Identify which cell holds the provided text, then report its (x, y) central coordinate. 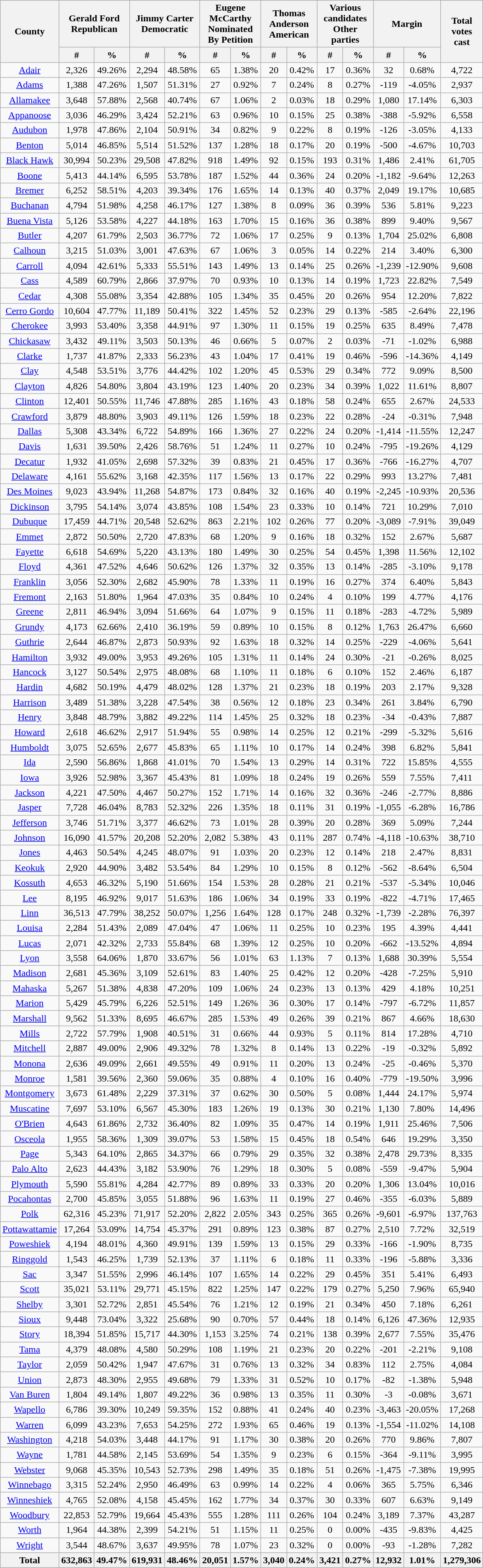
60.79% (112, 281)
2,503 (147, 236)
3 (274, 251)
7,282 (462, 1545)
59 (215, 627)
39.56% (112, 1078)
Cerro Gordo (30, 311)
Adair (30, 70)
47.83% (182, 537)
90 (215, 1319)
18,394 (77, 1334)
-428 (388, 973)
8.49% (422, 326)
46.04% (112, 808)
Clayton (30, 386)
Grundy (30, 627)
607 (388, 1500)
722 (388, 762)
1.36% (245, 431)
Pocahontas (30, 1199)
-21 (388, 657)
4,245 (147, 853)
47.86% (112, 130)
29,508 (147, 160)
52.98% (112, 777)
3,168 (147, 477)
2,071 (77, 943)
1,153 (215, 1334)
2,399 (147, 1530)
398 (388, 747)
5,948 (462, 1379)
4,710 (462, 1033)
49.09% (112, 1063)
4,176 (462, 597)
Jimmy CarterDemocratic (165, 24)
38,710 (462, 838)
203 (388, 687)
137 (215, 145)
11,857 (462, 1003)
41.05% (112, 462)
1.39% (245, 943)
139 (215, 1244)
5,413 (77, 175)
199 (388, 597)
9.40% (422, 220)
11,746 (147, 401)
4,707 (462, 462)
4,682 (77, 687)
6,558 (462, 115)
655 (388, 401)
3,637 (147, 1545)
-2.28% (422, 913)
4,360 (147, 1244)
Thomas AndersonAmerican (289, 24)
48.80% (112, 416)
45.90% (182, 582)
-2.64% (422, 311)
1,978 (77, 130)
6,595 (147, 175)
-10.63% (422, 838)
3,953 (147, 657)
Wright (30, 1545)
-388 (388, 115)
49.68% (182, 1379)
47.77% (112, 311)
Chickasaw (30, 341)
5,892 (462, 1048)
-4.05% (422, 85)
42.88% (182, 296)
-93 (388, 1545)
89 (215, 1184)
5,126 (77, 220)
54.87% (182, 492)
4,794 (77, 205)
0.96% (245, 115)
46.92% (112, 898)
53 (215, 1139)
1.71% (245, 793)
429 (388, 988)
29,771 (147, 1289)
41.01% (182, 762)
-19 (388, 1048)
2,636 (77, 1063)
19.29% (422, 1139)
44.91% (182, 326)
4,221 (77, 793)
-8.64% (422, 868)
10,685 (462, 190)
12,247 (462, 431)
6,618 (77, 552)
248 (330, 913)
-364 (388, 1455)
64 (215, 612)
29.73% (422, 1154)
287 (330, 838)
74 (274, 1334)
-166 (388, 1244)
1,868 (147, 762)
1,947 (147, 1364)
4,218 (77, 1440)
3,109 (147, 973)
47.54% (182, 702)
51.33% (112, 1018)
55 (215, 732)
Scott (30, 1289)
12,263 (462, 175)
4,207 (77, 236)
19.17% (422, 190)
9,448 (77, 1319)
3,127 (77, 672)
36.77% (182, 236)
0.52% (302, 1379)
58.76% (182, 446)
954 (388, 296)
0.68% (422, 70)
-1,055 (388, 808)
3,189 (388, 1515)
-11.55% (422, 431)
12,401 (77, 401)
0.62% (245, 1093)
374 (388, 582)
0.53% (302, 371)
1,388 (77, 85)
45.54% (182, 1304)
2.17% (422, 687)
4.66% (422, 1018)
48.67% (112, 1545)
0.09% (302, 205)
770 (388, 1440)
11,268 (147, 492)
76,397 (462, 913)
Lee (30, 898)
7.96% (422, 1289)
2,644 (77, 642)
62,316 (77, 1214)
3,776 (147, 371)
3.84% (422, 702)
35,021 (77, 1289)
Total votes cast (462, 32)
County (30, 32)
-562 (388, 868)
10,249 (147, 1409)
57.88% (112, 100)
26.47% (422, 627)
57.79% (112, 1033)
899 (388, 220)
0.06% (358, 1485)
20,208 (147, 838)
-585 (388, 311)
3,350 (462, 1139)
7,948 (462, 416)
2,917 (147, 732)
814 (388, 1033)
2,720 (147, 537)
3,301 (77, 1304)
272 (215, 1425)
-196 (388, 1259)
867 (388, 1018)
61.79% (112, 236)
Osceola (30, 1139)
180 (215, 552)
6,808 (462, 236)
-14.36% (422, 356)
81 (215, 777)
34.37% (182, 1154)
9,108 (462, 1349)
143 (215, 266)
46.25% (112, 1259)
5.41% (422, 1274)
4,826 (77, 386)
O'Brien (30, 1124)
3,354 (147, 296)
-2,245 (388, 492)
53.40% (112, 326)
2,865 (147, 1154)
50.50% (112, 537)
-662 (388, 943)
2,937 (462, 85)
8,500 (462, 371)
3,367 (147, 777)
559 (388, 777)
4,158 (147, 1500)
1.19% (245, 1349)
62.66% (112, 627)
83 (215, 973)
9,068 (77, 1470)
3,347 (77, 1274)
25.68% (182, 1319)
Jefferson (30, 823)
173 (215, 492)
44.30% (182, 1334)
1.15% (245, 1530)
25.02% (422, 236)
52.73% (182, 1470)
5,841 (462, 747)
8,195 (77, 898)
Clarke (30, 356)
9,223 (462, 205)
45 (274, 371)
-6.28% (422, 808)
45.15% (182, 1289)
5,343 (77, 1154)
-3,089 (388, 522)
6,346 (462, 1485)
2,104 (147, 130)
179 (330, 1289)
65,940 (462, 1289)
47.79% (112, 913)
-1,414 (388, 431)
Kossuth (30, 883)
117 (215, 477)
3,903 (147, 416)
721 (388, 507)
50.23% (112, 160)
3.40% (422, 251)
Allamakee (30, 100)
6,493 (462, 1274)
Delaware (30, 477)
6,226 (147, 1003)
3,648 (77, 100)
42.61% (112, 266)
35,476 (462, 1334)
187 (215, 175)
-16.27% (422, 462)
3.25% (245, 1334)
41.57% (112, 838)
555 (215, 1515)
2,326 (77, 70)
Van Buren (30, 1394)
87 (330, 1229)
20,548 (147, 522)
38 (215, 702)
261 (388, 702)
2,732 (147, 1124)
3,228 (147, 702)
3,215 (77, 251)
39.50% (112, 446)
54.21% (182, 1530)
4,227 (147, 220)
52.61% (182, 973)
166 (215, 431)
58 (330, 401)
Appanoose (30, 115)
46.87% (112, 642)
-9,601 (388, 1214)
4,129 (462, 446)
2,722 (77, 1033)
-20.05% (422, 1409)
1.31% (245, 657)
2,333 (147, 356)
-766 (388, 462)
2,089 (147, 928)
-10.93% (422, 492)
40.74% (182, 100)
7,010 (462, 507)
43,287 (462, 1515)
0.44% (302, 1319)
52 (274, 311)
37.31% (182, 1093)
Cedar (30, 296)
9,567 (462, 220)
218 (388, 853)
96 (215, 1199)
450 (388, 1304)
44.17% (182, 1440)
Bremer (30, 190)
1.93% (245, 1425)
9,562 (77, 1018)
6,126 (388, 1319)
8,025 (462, 657)
-1,554 (388, 1425)
-3,463 (388, 1409)
Palo Alto (30, 1169)
2,082 (215, 838)
1.24% (245, 446)
3,448 (147, 1440)
-797 (388, 1003)
45.35% (112, 1470)
635 (388, 326)
863 (215, 522)
6,300 (462, 251)
Cherokee (30, 326)
138 (330, 1334)
49.91% (182, 1244)
46.85% (112, 145)
4,463 (77, 853)
6.40% (422, 582)
36.40% (182, 1124)
52.32% (182, 808)
5.09% (422, 823)
4,894 (462, 943)
55.84% (182, 943)
Sac (30, 1274)
-4.71% (422, 898)
Hamilton (30, 657)
44.14% (112, 175)
4,203 (147, 190)
50.13% (182, 341)
Monona (30, 1063)
Adams (30, 85)
36.19% (182, 627)
71,917 (147, 1214)
Warren (30, 1425)
3,879 (77, 416)
0.82% (245, 130)
14,496 (462, 1108)
4,441 (462, 928)
7.72% (422, 1229)
-596 (388, 356)
51.52% (182, 145)
1.34% (245, 296)
1,309 (147, 1139)
Ringgold (30, 1259)
3,322 (147, 1319)
2,906 (147, 1048)
47.26% (112, 85)
39,049 (462, 522)
1,688 (388, 958)
4,555 (462, 762)
Calhoun (30, 251)
3,996 (462, 1078)
2,681 (77, 973)
-7.25% (422, 973)
298 (215, 1470)
52.51% (182, 1003)
54.14% (112, 507)
4,765 (77, 1500)
-7.38% (422, 1470)
14,754 (147, 1229)
79 (215, 1379)
3,795 (77, 507)
Wapello (30, 1409)
1,870 (147, 958)
37.97% (182, 281)
7,653 (147, 1425)
Louisa (30, 928)
4,653 (77, 883)
Jasper (30, 808)
-4,118 (388, 838)
52.24% (112, 1485)
-0.46% (422, 1063)
41.87% (112, 356)
61.48% (112, 1093)
52.72% (112, 1304)
2,163 (77, 597)
3,001 (147, 251)
Davis (30, 446)
291 (215, 1229)
44.71% (112, 522)
4,643 (77, 1124)
5,843 (462, 582)
10,543 (147, 1470)
2,996 (147, 1274)
1,737 (77, 356)
-82 (388, 1379)
1.13% (302, 958)
4.39% (422, 928)
Sioux (30, 1319)
2,590 (77, 762)
6.82% (422, 747)
12,932 (388, 1560)
Carroll (30, 266)
53.54% (182, 868)
53.09% (112, 1229)
0.05% (302, 251)
56 (215, 958)
Page (30, 1154)
Wayne (30, 1455)
53.11% (112, 1289)
646 (388, 1139)
9,178 (462, 567)
3,182 (147, 1169)
Ida (30, 762)
2,478 (388, 1154)
30.39% (422, 958)
Henry (30, 717)
3,358 (147, 326)
-19.50% (422, 1078)
55.81% (112, 1184)
5,308 (77, 431)
50.93% (182, 642)
-6.97% (422, 1214)
6,252 (77, 190)
15.85% (422, 762)
Eugene McCarthyNominated By Petition (230, 24)
4,589 (77, 281)
Greene (30, 612)
43.23% (112, 1425)
47 (215, 928)
2,426 (147, 446)
42.32% (112, 943)
0.76% (245, 1364)
51.43% (112, 928)
1.21% (245, 1304)
8,807 (462, 386)
-1.90% (422, 1244)
154 (215, 883)
8,735 (462, 1244)
1.03% (245, 853)
48.46% (182, 1560)
343 (274, 1214)
Gerald FordRepublican (94, 24)
54.80% (112, 386)
2,618 (77, 732)
4,258 (147, 205)
49.47% (112, 1560)
50.62% (182, 567)
50.55% (112, 401)
Polk (30, 1214)
2,866 (147, 281)
4,646 (147, 567)
-25 (388, 1063)
-9.83% (422, 1530)
4,094 (77, 266)
61,705 (462, 160)
Taylor (30, 1364)
1.32% (245, 1048)
2,920 (77, 868)
58.51% (112, 190)
7,549 (462, 281)
7,822 (462, 296)
1,807 (147, 1394)
46.67% (182, 1018)
1.70% (245, 220)
-201 (388, 1349)
1.64% (245, 913)
-822 (388, 898)
4,379 (77, 1349)
2,510 (388, 1229)
6,790 (462, 702)
45.79% (112, 1003)
Madison (30, 973)
40.51% (182, 1033)
3,993 (77, 326)
58.36% (112, 1139)
8,695 (147, 1018)
2,822 (215, 1214)
55.62% (112, 477)
-2.77% (422, 793)
-9.47% (422, 1169)
Webster (30, 1470)
11.61% (422, 386)
Poweshiek (30, 1244)
-795 (388, 446)
25.46% (422, 1124)
47.82% (182, 160)
1.58% (245, 1139)
73.04% (112, 1319)
53.10% (112, 1108)
42.77% (182, 1184)
176 (215, 190)
-559 (388, 1169)
47.63% (182, 251)
1.16% (245, 401)
10,604 (77, 311)
7,887 (462, 717)
6.63% (422, 1500)
-0.32% (422, 1048)
-71 (388, 341)
5,190 (147, 883)
45.30% (182, 1108)
2,059 (77, 1364)
Pottawattamie (30, 1229)
193 (330, 160)
Union (30, 1379)
822 (215, 1289)
Fayette (30, 552)
5,904 (462, 1169)
-0.31% (422, 416)
3,482 (147, 868)
55.51% (182, 266)
9,149 (462, 1500)
9.09% (422, 371)
2,294 (147, 70)
214 (388, 251)
47.50% (112, 793)
50.91% (182, 130)
4,361 (77, 567)
1,932 (77, 462)
52.30% (112, 582)
2,284 (77, 928)
Buena Vista (30, 220)
-119 (388, 85)
351 (388, 1274)
0.99% (245, 1485)
-4.67% (422, 145)
44.90% (112, 868)
Floyd (30, 567)
6,303 (462, 100)
46 (215, 341)
17,268 (462, 1409)
59.06% (182, 1078)
54.03% (112, 1440)
619,931 (147, 1560)
66 (215, 1154)
8,335 (462, 1154)
993 (388, 477)
5,333 (147, 266)
0.07% (302, 341)
0.47% (302, 1124)
5.81% (422, 205)
4,194 (77, 1244)
3,377 (147, 823)
5,429 (77, 1003)
0.41% (302, 356)
-5.34% (422, 883)
0.54% (358, 1139)
10,046 (462, 883)
127 (215, 205)
50.27% (182, 793)
Marion (30, 1003)
20,051 (215, 1560)
Franklin (30, 582)
Dubuque (30, 522)
5,554 (462, 958)
Hardin (30, 687)
-1.38% (422, 1379)
-24 (388, 416)
39.07% (182, 1139)
46.94% (112, 612)
1.77% (245, 1500)
3,558 (77, 958)
56.86% (112, 762)
Jackson (30, 793)
Montgomery (30, 1093)
51.80% (112, 597)
1,306 (388, 1184)
16,786 (462, 808)
3,432 (77, 341)
3,056 (77, 582)
51.88% (182, 1199)
44.38% (112, 1530)
3,074 (147, 507)
45.85% (112, 1199)
12,935 (462, 1319)
46.29% (112, 115)
4,284 (147, 1184)
0.91% (245, 1063)
163 (215, 220)
5,590 (77, 1184)
5,910 (462, 973)
4,149 (462, 356)
-11.02% (422, 1425)
2,410 (147, 627)
2,955 (147, 1379)
1.30% (245, 326)
6,722 (147, 431)
-1.28% (422, 1545)
226 (215, 808)
16,090 (77, 838)
48.58% (182, 70)
4,425 (462, 1530)
45.83% (182, 747)
-13.52% (422, 943)
111 (274, 1515)
3,421 (330, 1560)
17,264 (77, 1229)
64.06% (112, 958)
10,251 (462, 988)
51.71% (112, 823)
2.75% (422, 1364)
49.55% (182, 1063)
195 (388, 928)
64.10% (112, 1154)
17.28% (422, 1033)
3,882 (147, 717)
3,671 (462, 1394)
2,229 (147, 1093)
45.23% (112, 1214)
2.41% (422, 160)
Keokuk (30, 868)
5,974 (462, 1093)
52.08% (112, 1500)
5.38% (245, 838)
1,739 (147, 1259)
43.13% (182, 552)
1.56% (245, 477)
147 (274, 1289)
33.67% (182, 958)
48.79% (112, 717)
4,308 (77, 296)
59.35% (182, 1409)
369 (388, 823)
1,908 (147, 1033)
20,536 (462, 492)
1,256 (215, 913)
3,075 (77, 747)
-435 (388, 1530)
-6.03% (422, 1199)
43.34% (112, 431)
Benton (30, 145)
39.34% (182, 190)
Guthrie (30, 642)
56.23% (182, 356)
-1,239 (388, 266)
7,807 (462, 1440)
632,863 (77, 1560)
Humboldt (30, 747)
48.30% (112, 1379)
-0.26% (422, 657)
50.29% (182, 1349)
97 (215, 326)
52.21% (182, 115)
1.25% (245, 1289)
10.29% (422, 507)
-3 (388, 1394)
43.85% (182, 507)
51.94% (182, 732)
45.37% (182, 1229)
0.50% (302, 1093)
14,108 (462, 1425)
48.01% (112, 1244)
51.03% (112, 251)
2,872 (77, 537)
19,664 (147, 1515)
536 (388, 205)
4.77% (422, 597)
-3.10% (422, 567)
-5.92% (422, 115)
4,722 (462, 70)
54.69% (112, 552)
9,023 (77, 492)
Des Moines (30, 492)
4,467 (147, 793)
53.69% (182, 1455)
3,673 (77, 1093)
4,548 (77, 371)
44.42% (182, 371)
2,568 (147, 100)
52.79% (112, 1515)
43.19% (182, 386)
2,733 (147, 943)
2,049 (388, 190)
18,630 (462, 1018)
Dickinson (30, 507)
7,244 (462, 823)
50.07% (182, 913)
Lucas (30, 943)
-285 (388, 567)
46.49% (182, 1485)
51.98% (112, 205)
4,161 (77, 477)
Winneshiek (30, 1500)
32,519 (462, 1229)
4.18% (422, 988)
53.51% (112, 371)
44.18% (182, 220)
3,926 (77, 777)
4,580 (147, 1349)
2,698 (147, 462)
55.08% (112, 296)
1,022 (388, 386)
Muscatine (30, 1108)
-1.02% (422, 341)
1,507 (147, 85)
17,459 (77, 522)
0.92% (245, 85)
Mills (30, 1033)
17,465 (462, 898)
183 (215, 1108)
53.90% (182, 1169)
137,763 (462, 1214)
3,094 (147, 612)
1,781 (77, 1455)
0.40% (358, 1078)
42.35% (182, 477)
1,704 (388, 236)
Washington (30, 1440)
2,950 (147, 1485)
7,478 (462, 326)
44.58% (112, 1455)
-4.72% (422, 612)
3,315 (77, 1485)
5,616 (462, 732)
Tama (30, 1349)
6,567 (147, 1108)
50.41% (182, 311)
3,932 (77, 657)
36,513 (77, 913)
4,838 (147, 988)
9,608 (462, 266)
Mitchell (30, 1048)
3,746 (77, 823)
Total (30, 1560)
1,581 (77, 1078)
772 (388, 371)
46.17% (182, 205)
52.62% (182, 522)
7,697 (77, 1108)
Linn (30, 913)
-2.21% (422, 1349)
162 (215, 1500)
24.17% (422, 1093)
5,989 (462, 612)
Decatur (30, 462)
13.27% (422, 477)
3,995 (462, 1455)
-3.05% (422, 130)
-229 (388, 642)
3,848 (77, 717)
-1,182 (388, 175)
24,533 (462, 401)
15,717 (147, 1334)
12,102 (462, 552)
-0.43% (422, 717)
50.42% (112, 1364)
47.03% (182, 597)
46.32% (112, 883)
-0.08% (422, 1394)
6,660 (462, 627)
149 (215, 1003)
112 (388, 1364)
6,786 (77, 1409)
5,014 (77, 145)
45.36% (112, 973)
38,252 (147, 913)
51.85% (112, 1334)
49.32% (182, 1048)
49.95% (182, 1545)
4,084 (462, 1364)
Marshall (30, 1018)
4,133 (462, 130)
44.43% (112, 1169)
5,514 (147, 145)
22,853 (77, 1515)
Monroe (30, 1078)
52.65% (112, 747)
1,080 (388, 100)
7,728 (77, 808)
Winnebago (30, 1485)
8,831 (462, 853)
1.04% (245, 356)
-4.06% (422, 642)
54.25% (182, 1425)
9,017 (147, 898)
2,623 (77, 1169)
Black Hawk (30, 160)
45.45% (182, 1500)
2,360 (147, 1078)
114 (215, 717)
73 (215, 823)
3,489 (77, 702)
Howard (30, 732)
8,783 (147, 808)
2,811 (77, 612)
8,886 (462, 793)
10,016 (462, 1184)
72 (215, 236)
Boone (30, 175)
49.14% (112, 1394)
0.56% (245, 702)
Story (30, 1334)
Dallas (30, 431)
3,036 (77, 115)
47.67% (182, 1364)
5,370 (462, 1063)
54.89% (182, 431)
1.10% (245, 672)
57.32% (182, 462)
11,189 (147, 311)
-1,475 (388, 1470)
0.79% (245, 1154)
3,424 (147, 115)
47.52% (112, 567)
1,723 (388, 281)
Buchanan (30, 205)
51.31% (182, 85)
12.20% (422, 296)
53.78% (182, 175)
-6.72% (422, 1003)
-779 (388, 1078)
1,279,306 (462, 1560)
-500 (388, 145)
Worth (30, 1530)
3,804 (147, 386)
5,889 (462, 1199)
84 (215, 868)
7,481 (462, 477)
-126 (388, 130)
2,887 (77, 1048)
22.82% (422, 281)
53.58% (112, 220)
47.36% (422, 1319)
0.74% (358, 838)
46.14% (182, 1274)
2,682 (147, 582)
Clinton (30, 401)
-537 (388, 883)
-12.90% (422, 266)
47.88% (182, 401)
17.14% (422, 100)
61.86% (112, 1124)
5.75% (422, 1485)
Emmet (30, 537)
Iowa (30, 777)
2,851 (147, 1304)
1,631 (77, 446)
2,700 (77, 1199)
1,444 (388, 1093)
48.02% (182, 687)
50.19% (112, 687)
82 (215, 1124)
6,099 (77, 1425)
-5.88% (422, 1259)
918 (215, 160)
-34 (388, 717)
Shelby (30, 1304)
6,261 (462, 1304)
11.56% (422, 552)
Various candidatesOther parties (345, 24)
7.37% (422, 1515)
Lyon (30, 958)
57 (274, 1319)
6,187 (462, 672)
3,503 (147, 341)
3,544 (77, 1545)
1,543 (77, 1259)
1,911 (388, 1124)
47.04% (182, 928)
2,661 (147, 1063)
30,994 (77, 160)
7.80% (422, 1108)
1.17% (245, 1440)
Hancock (30, 672)
41 (274, 1409)
2.21% (245, 522)
107 (215, 1274)
2,145 (147, 1455)
Clay (30, 371)
1,804 (77, 1394)
10,703 (462, 145)
Mahaska (30, 988)
9.86% (422, 1440)
9,328 (462, 687)
1,763 (388, 627)
3,055 (147, 1199)
48.07% (182, 853)
7.18% (422, 1304)
3,040 (274, 1560)
1,955 (77, 1139)
2,975 (147, 672)
6,504 (462, 868)
-283 (388, 612)
5,267 (77, 988)
-7.91% (422, 522)
5,250 (388, 1289)
3,336 (462, 1259)
51.63% (182, 898)
-1,739 (388, 913)
Plymouth (30, 1184)
Fremont (30, 597)
5,687 (462, 537)
Butler (30, 236)
-5.32% (422, 732)
2.46% (422, 672)
186 (215, 898)
5,641 (462, 642)
109 (215, 988)
13.04% (422, 1184)
22,196 (462, 311)
Woodbury (30, 1515)
104 (330, 1515)
6,988 (462, 341)
4,173 (77, 627)
0.70% (245, 1319)
Margin (407, 24)
77 (330, 522)
Johnson (30, 838)
51.55% (112, 1274)
7,411 (462, 777)
322 (215, 311)
1,398 (388, 552)
5,220 (147, 552)
-19.26% (422, 446)
Crawford (30, 416)
-246 (388, 793)
43.94% (112, 492)
Audubon (30, 130)
7,506 (462, 1124)
-299 (388, 732)
-355 (388, 1199)
Cass (30, 281)
1,130 (388, 1108)
39.30% (112, 1409)
Jones (30, 853)
2.05% (245, 1214)
-9.64% (422, 175)
52.13% (182, 1259)
-9.11% (422, 1455)
19,995 (462, 1470)
1,486 (388, 160)
4,479 (147, 687)
47.20% (182, 988)
1.57% (245, 1560)
1.52% (245, 175)
Harrison (30, 702)
2.47% (422, 853)
